Identify which cell holds the provided text, then report its (x, y) central coordinate. 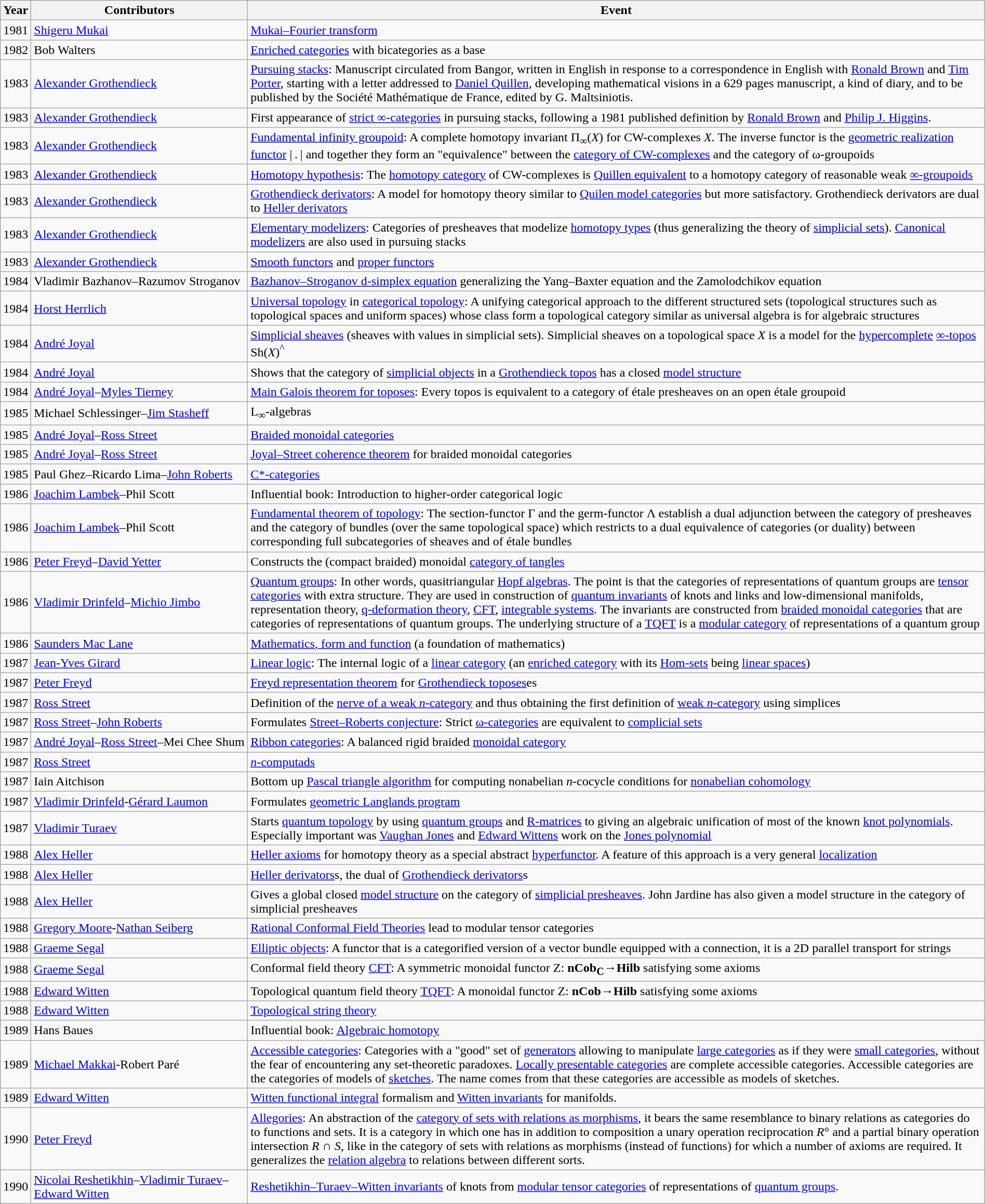
Constructs the (compact braided) monoidal category of tangles (616, 561)
Contributors (139, 10)
Bazhanov–Stroganov d-simplex equation generalizing the Yang–Baxter equation and the Zamolodchikov equation (616, 282)
Horst Herrlich (139, 309)
Michael Makkai-Robert Paré (139, 1064)
Gregory Moore-Nathan Seiberg (139, 928)
Ross Street–John Roberts (139, 722)
Freyd representation theorem for Grothendieck toposeses (616, 683)
Enriched categories with bicategories as a base (616, 50)
Main Galois theorem for toposes: Every topos is equivalent to a category of étale presheaves on an open étale groupoid (616, 392)
Iain Aitchison (139, 782)
Event (616, 10)
Hans Baues (139, 1031)
Bob Walters (139, 50)
n-computads (616, 762)
Braided monoidal categories (616, 435)
Influential book: Algebraic homotopy (616, 1031)
Formulates geometric Langlands program (616, 801)
Nicolai Reshetikhin–Vladimir Turaev–Edward Witten (139, 1186)
Topological quantum field theory TQFT: A monoidal functor Z: nCob→Hilb satisfying some axioms (616, 991)
Bottom up Pascal triangle algorithm for computing nonabelian n-cocycle conditions for nonabelian cohomology (616, 782)
Vladimir Bazhanov–Razumov Stroganov (139, 282)
Shows that the category of simplicial objects in a Grothendieck topos has a closed model structure (616, 372)
André Joyal–Ross Street–Mei Chee Shum (139, 742)
Homotopy hypothesis: The homotopy category of CW-complexes is Quillen equivalent to a homotopy category of reasonable weak ∞-groupoids (616, 174)
Vladimir Turaev (139, 828)
André Joyal–Myles Tierney (139, 392)
Heller derivatorss, the dual of Grothendieck derivatorss (616, 875)
Topological string theory (616, 1011)
C*-categories (616, 474)
1981 (16, 30)
Rational Conformal Field Theories lead to modular tensor categories (616, 928)
Mathematics, form and function (a foundation of mathematics) (616, 643)
Jean-Yves Girard (139, 663)
Formulates Street–Roberts conjecture: Strict ω-categories are equivalent to complicial sets (616, 722)
Shigeru Mukai (139, 30)
Heller axioms for homotopy theory as a special abstract hyperfunctor. A feature of this approach is a very general localization (616, 855)
Elliptic objects: A functor that is a categorified version of a vector bundle equipped with a connection, it is a 2D parallel transport for strings (616, 948)
Year (16, 10)
Vladimir Drinfeld-Gérard Laumon (139, 801)
Joyal–Street coherence theorem for braided monoidal categories (616, 454)
Reshetikhin–Turaev–Witten invariants of knots from modular tensor categories of representations of quantum groups. (616, 1186)
Conformal field theory CFT: A symmetric monoidal functor Z: nCobC→Hilb satisfying some axioms (616, 969)
Saunders Mac Lane (139, 643)
First appearance of strict ∞-categories in pursuing stacks, following a 1981 published definition by Ronald Brown and Philip J. Higgins. (616, 117)
Definition of the nerve of a weak n-category and thus obtaining the first definition of weak n-category using simplices (616, 702)
Paul Ghez–Ricardo Lima–John Roberts (139, 474)
L∞-algebras (616, 413)
Smooth functors and proper functors (616, 262)
Vladimir Drinfeld–Michio Jimbo (139, 603)
Peter Freyd–David Yetter (139, 561)
1982 (16, 50)
Witten functional integral formalism and Witten invariants for manifolds. (616, 1098)
Ribbon categories: A balanced rigid braided monoidal category (616, 742)
Influential book: Introduction to higher-order categorical logic (616, 494)
Linear logic: The internal logic of a linear category (an enriched category with its Hom-sets being linear spaces) (616, 663)
Michael Schlessinger–Jim Stasheff (139, 413)
Mukai–Fourier transform (616, 30)
